Detect which cell encompasses the target text, then output its [x, y] center coordinate. 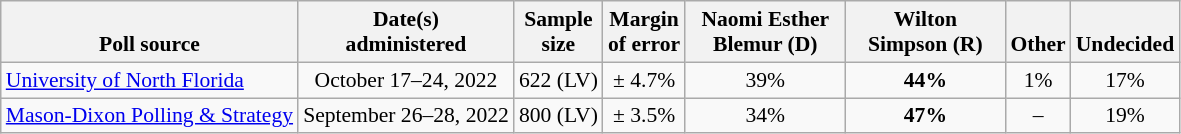
47% [925, 116]
17% [1125, 80]
Other [1038, 32]
1% [1038, 80]
University of North Florida [150, 80]
39% [765, 80]
Samplesize [558, 32]
Poll source [150, 32]
± 4.7% [644, 80]
44% [925, 80]
± 3.5% [644, 116]
800 (LV) [558, 116]
622 (LV) [558, 80]
Date(s)administered [406, 32]
September 26–28, 2022 [406, 116]
Mason-Dixon Polling & Strategy [150, 116]
October 17–24, 2022 [406, 80]
19% [1125, 116]
– [1038, 116]
WiltonSimpson (R) [925, 32]
Undecided [1125, 32]
Naomi EstherBlemur (D) [765, 32]
34% [765, 116]
Marginof error [644, 32]
